Detect which cell encompasses the target text, then output its [X, Y] center coordinate. 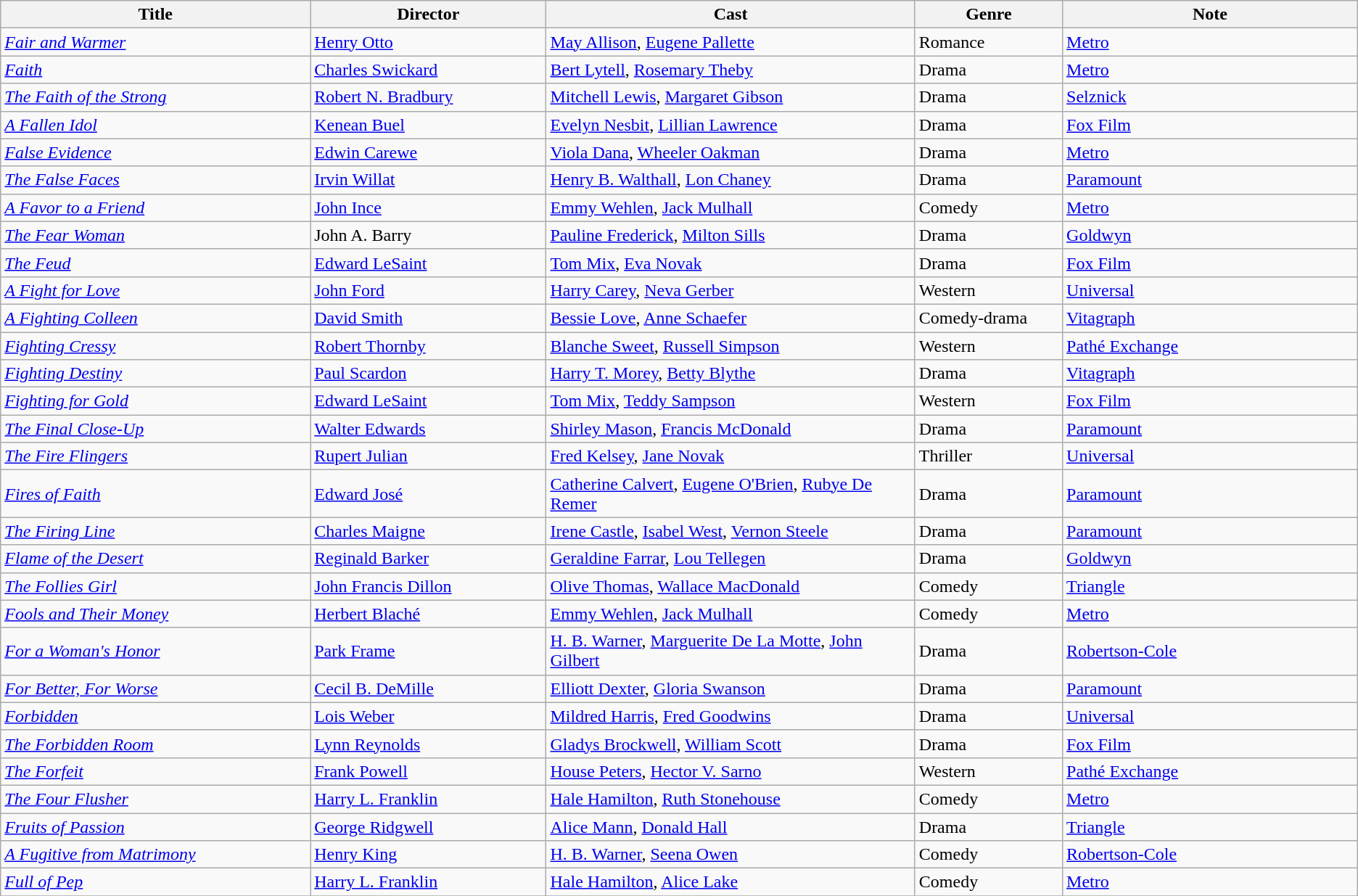
The Forbidden Room [155, 744]
Note [1210, 15]
Shirley Mason, Francis McDonald [731, 429]
Irene Castle, Isabel West, Vernon Steele [731, 531]
Reginald Barker [428, 559]
Fighting Destiny [155, 374]
Faith [155, 70]
Gladys Brockwell, William Scott [731, 744]
Cast [731, 15]
The Four Flusher [155, 799]
Rupert Julian [428, 456]
Bessie Love, Anne Schaefer [731, 318]
Fair and Warmer [155, 42]
Evelyn Nesbit, Lillian Lawrence [731, 125]
George Ridgwell [428, 826]
Fires of Faith [155, 493]
Mitchell Lewis, Margaret Gibson [731, 97]
A Fighting Colleen [155, 318]
Mildred Harris, Fred Goodwins [731, 716]
Irvin Willat [428, 180]
Robert N. Bradbury [428, 97]
Robert Thornby [428, 346]
Edward José [428, 493]
John Francis Dillon [428, 586]
Comedy-drama [988, 318]
Walter Edwards [428, 429]
Flame of the Desert [155, 559]
May Allison, Eugene Pallette [731, 42]
Henry Otto [428, 42]
The Faith of the Strong [155, 97]
Henry King [428, 855]
Blanche Sweet, Russell Simpson [731, 346]
Alice Mann, Donald Hall [731, 826]
Fred Kelsey, Jane Novak [731, 456]
H. B. Warner, Seena Owen [731, 855]
H. B. Warner, Marguerite De La Motte, John Gilbert [731, 652]
The Follies Girl [155, 586]
John A. Barry [428, 235]
House Peters, Hector V. Sarno [731, 771]
Edwin Carewe [428, 152]
Harry T. Morey, Betty Blythe [731, 374]
Park Frame [428, 652]
Geraldine Farrar, Lou Tellegen [731, 559]
Viola Dana, Wheeler Oakman [731, 152]
For a Woman's Honor [155, 652]
Thriller [988, 456]
Kenean Buel [428, 125]
Elliott Dexter, Gloria Swanson [731, 689]
Olive Thomas, Wallace MacDonald [731, 586]
Selznick [1210, 97]
Genre [988, 15]
Romance [988, 42]
Lynn Reynolds [428, 744]
Herbert Blaché [428, 614]
Director [428, 15]
Charles Swickard [428, 70]
The Fear Woman [155, 235]
Bert Lytell, Rosemary Theby [731, 70]
Full of Pep [155, 882]
Pauline Frederick, Milton Sills [731, 235]
Hale Hamilton, Alice Lake [731, 882]
Henry B. Walthall, Lon Chaney [731, 180]
The Forfeit [155, 771]
Title [155, 15]
David Smith [428, 318]
Hale Hamilton, Ruth Stonehouse [731, 799]
Fruits of Passion [155, 826]
John Ford [428, 290]
A Fight for Love [155, 290]
A Fugitive from Matrimony [155, 855]
Cecil B. DeMille [428, 689]
Forbidden [155, 716]
The Final Close-Up [155, 429]
Frank Powell [428, 771]
Harry Carey, Neva Gerber [731, 290]
Tom Mix, Eva Novak [731, 263]
A Fallen Idol [155, 125]
Charles Maigne [428, 531]
For Better, For Worse [155, 689]
Catherine Calvert, Eugene O'Brien, Rubye De Remer [731, 493]
Fighting Cressy [155, 346]
John Ince [428, 207]
The Feud [155, 263]
The Firing Line [155, 531]
Lois Weber [428, 716]
The False Faces [155, 180]
The Fire Flingers [155, 456]
Tom Mix, Teddy Sampson [731, 401]
Fools and Their Money [155, 614]
Fighting for Gold [155, 401]
A Favor to a Friend [155, 207]
Paul Scardon [428, 374]
False Evidence [155, 152]
